Find where the given text appears and provide that cell's center as (x, y) coordinate. 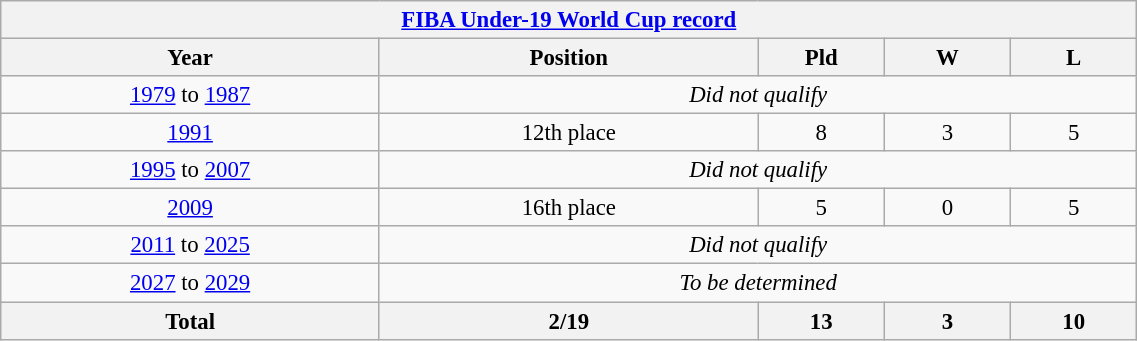
1995 to 2007 (190, 170)
2011 to 2025 (190, 245)
10 (1074, 321)
8 (821, 133)
2009 (190, 208)
Position (568, 58)
Pld (821, 58)
12th place (568, 133)
To be determined (758, 283)
1979 to 1987 (190, 95)
L (1074, 58)
W (947, 58)
2027 to 2029 (190, 283)
1991 (190, 133)
16th place (568, 208)
Total (190, 321)
0 (947, 208)
Year (190, 58)
FIBA Under-19 World Cup record (569, 20)
2/19 (568, 321)
13 (821, 321)
